Determine the (X, Y) coordinate at the center of the cell enclosing the given text.  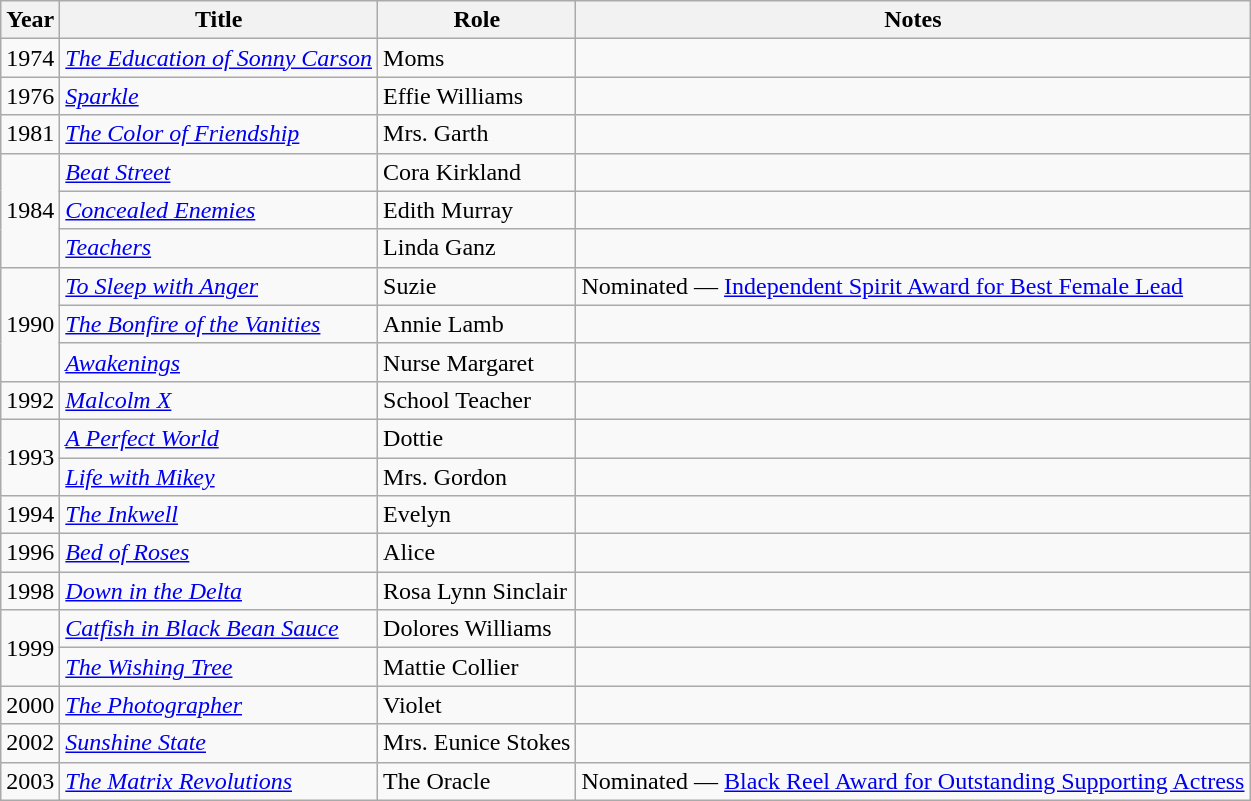
Violet (477, 705)
Nominated — Independent Spirit Award for Best Female Lead (913, 286)
Title (219, 20)
1992 (30, 400)
Awakenings (219, 362)
Annie Lamb (477, 324)
2002 (30, 743)
Year (30, 20)
1974 (30, 58)
Edith Murray (477, 210)
Malcolm X (219, 400)
1994 (30, 515)
Mrs. Eunice Stokes (477, 743)
Beat Street (219, 172)
The Oracle (477, 781)
Suzie (477, 286)
Dottie (477, 438)
Sparkle (219, 96)
The Color of Friendship (219, 134)
Dolores Williams (477, 629)
The Wishing Tree (219, 667)
Mrs. Gordon (477, 477)
1998 (30, 591)
The Education of Sonny Carson (219, 58)
Notes (913, 20)
1984 (30, 210)
Bed of Roses (219, 553)
2003 (30, 781)
Evelyn (477, 515)
Mrs. Garth (477, 134)
The Matrix Revolutions (219, 781)
1993 (30, 457)
A Perfect World (219, 438)
School Teacher (477, 400)
Life with Mikey (219, 477)
Alice (477, 553)
The Photographer (219, 705)
1996 (30, 553)
To Sleep with Anger (219, 286)
1990 (30, 324)
Nominated — Black Reel Award for Outstanding Supporting Actress (913, 781)
Sunshine State (219, 743)
Moms (477, 58)
Down in the Delta (219, 591)
2000 (30, 705)
Rosa Lynn Sinclair (477, 591)
Concealed Enemies (219, 210)
Cora Kirkland (477, 172)
Role (477, 20)
1981 (30, 134)
1976 (30, 96)
Nurse Margaret (477, 362)
Effie Williams (477, 96)
The Inkwell (219, 515)
Mattie Collier (477, 667)
Teachers (219, 248)
1999 (30, 648)
Catfish in Black Bean Sauce (219, 629)
Linda Ganz (477, 248)
The Bonfire of the Vanities (219, 324)
